Determine the (X, Y) coordinate at the center of the cell enclosing the given text.  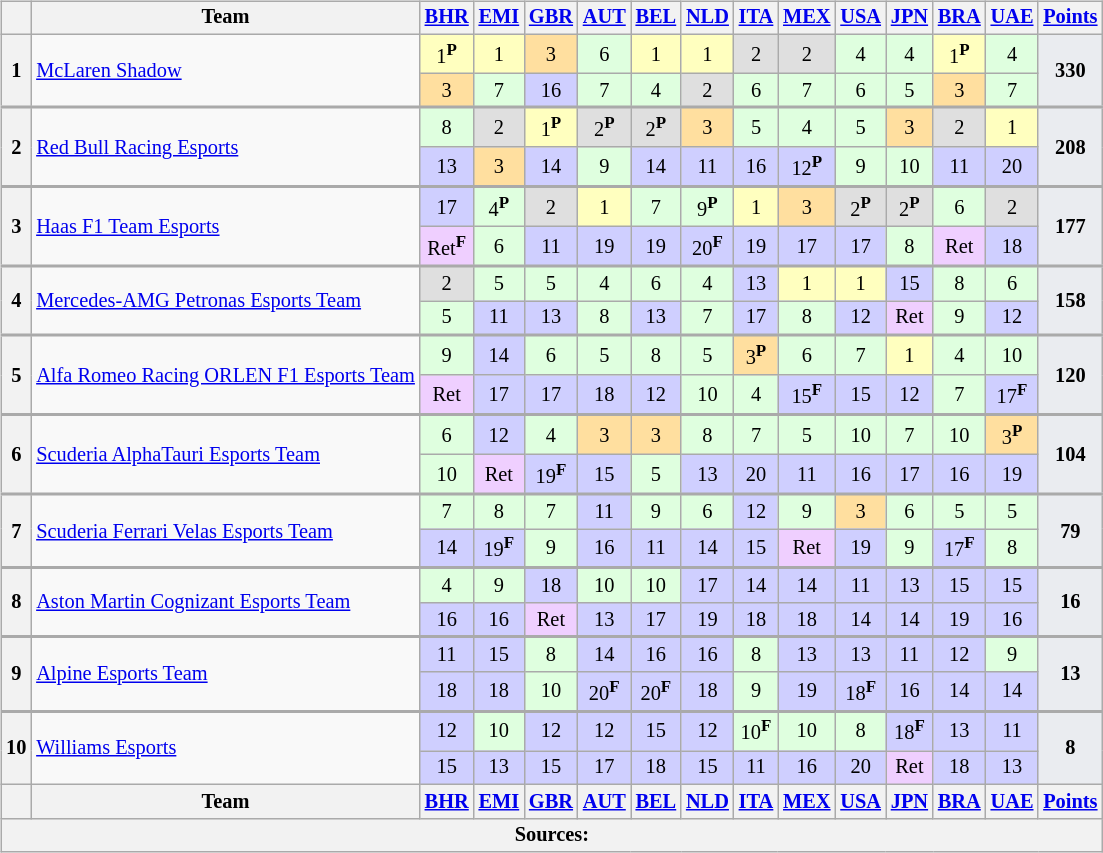
12P (806, 167)
Alpine Esports Team (225, 674)
104 (1070, 454)
Haas F1 Team Esports (225, 226)
McLaren Shadow (225, 70)
177 (1070, 226)
158 (1070, 300)
4P (499, 207)
10F (756, 731)
330 (1070, 70)
Williams Esports (225, 748)
Aston Martin Cognizant Esports Team (225, 602)
120 (1070, 374)
15F (806, 395)
Scuderia AlphaTauri Esports Team (225, 454)
9P (708, 207)
Sources: (552, 835)
79 (1070, 531)
RetF (447, 247)
Scuderia Ferrari Velas Esports Team (225, 531)
Mercedes-AMG Petronas Esports Team (225, 300)
208 (1070, 148)
Alfa Romeo Racing ORLEN F1 Esports Team (225, 374)
Red Bull Racing Esports (225, 148)
